Detect which cell encompasses the target text, then output its [X, Y] center coordinate. 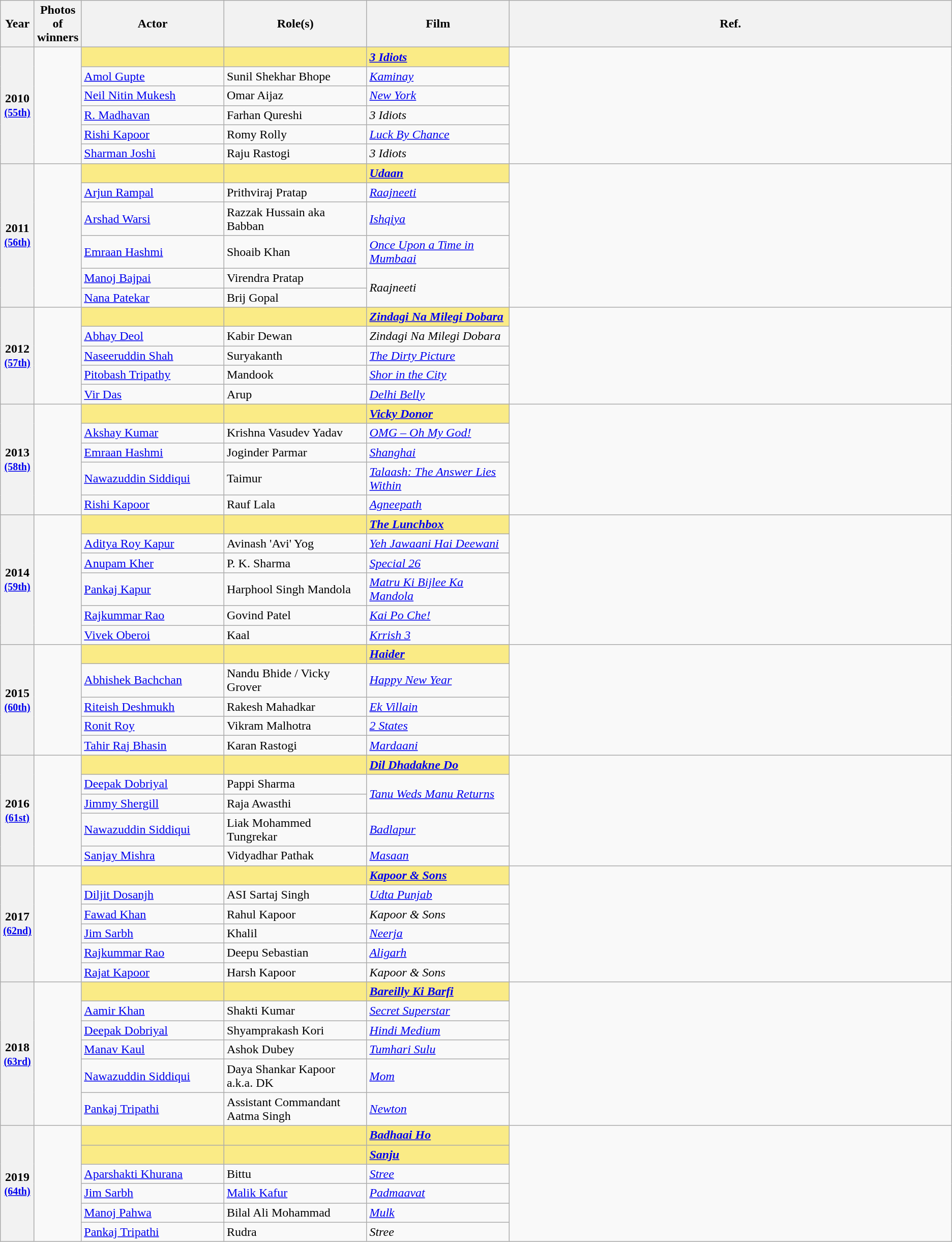
Avinash 'Avi' Yog [295, 543]
Farhan Qureshi [295, 115]
Sanjay Mishra [153, 856]
Razzak Hussain aka Babban [295, 219]
Aamir Khan [153, 1011]
Bilal Ali Mohammad [295, 1212]
Suryakanth [295, 356]
Rakesh Mahadkar [295, 707]
Luck By Chance [438, 134]
Assistant Commandant Aatma Singh [295, 1109]
Liak Mohammed Tungrekar [295, 829]
Pappi Sharma [295, 784]
Manav Kaul [153, 1050]
Pitobash Tripathy [153, 375]
Special 26 [438, 563]
2 States [438, 726]
Aparshakti Khurana [153, 1174]
Deepu Sebastian [295, 952]
Vivek Oberoi [153, 634]
Arup [295, 394]
Mardaani [438, 745]
Krrish 3 [438, 634]
Diljit Dosanjh [153, 894]
Ishqiya [438, 219]
Riteish Deshmukh [153, 707]
Mulk [438, 1212]
Delhi Belly [438, 394]
P. K. Sharma [295, 563]
Ronit Roy [153, 726]
Yeh Jawaani Hai Deewani [438, 543]
Agneepath [438, 505]
Rudra [295, 1232]
Neerja [438, 933]
Virendra Pratap [295, 278]
Karan Rastogi [295, 745]
Amol Gupte [153, 76]
2014 (59th) [17, 579]
Harphool Singh Mandola [295, 589]
Dil Dhadakne Do [438, 765]
2017 (62nd) [17, 923]
Arjun Rampal [153, 192]
Shanghai [438, 452]
Malik Kafur [295, 1193]
2013 (58th) [17, 459]
Hindi Medium [438, 1030]
2018 (63rd) [17, 1054]
Newton [438, 1109]
Nana Patekar [153, 298]
Ref. [730, 24]
Aditya Roy Kapur [153, 543]
Photos of winners [57, 24]
Jimmy Shergill [153, 803]
The Lunchbox [438, 524]
Shor in the City [438, 375]
Omar Aijaz [295, 96]
Masaan [438, 856]
Fawad Khan [153, 914]
Brij Gopal [295, 298]
Matru Ki Bijlee Ka Mandola [438, 589]
Manoj Bajpai [153, 278]
The Dirty Picture [438, 356]
Haider [438, 654]
Harsh Kapoor [295, 972]
Secret Superstar [438, 1011]
Rahul Kapoor [295, 914]
Vikram Malhotra [295, 726]
Shakti Kumar [295, 1011]
Naseeruddin Shah [153, 356]
Taimur [295, 478]
Tahir Raj Bhasin [153, 745]
Shyamprakash Kori [295, 1030]
Once Upon a Time in Mumbaai [438, 251]
Happy New Year [438, 681]
2015 (60th) [17, 700]
Vidyadhar Pathak [295, 856]
Bittu [295, 1174]
Raju Rastogi [295, 154]
Vicky Donor [438, 414]
Akshay Kumar [153, 433]
Romy Rolly [295, 134]
Ek Villain [438, 707]
Abhishek Bachchan [153, 681]
Daya Shankar Kapoor a.k.a. DK [295, 1076]
Sharman Joshi [153, 154]
Arshad Warsi [153, 219]
Sanju [438, 1154]
Pankaj Kapur [153, 589]
Vir Das [153, 394]
Rajat Kapoor [153, 972]
OMG – Oh My God! [438, 433]
Badhaai Ho [438, 1135]
Actor [153, 24]
Udta Punjab [438, 894]
ASI Sartaj Singh [295, 894]
Joginder Parmar [295, 452]
Badlapur [438, 829]
Mom [438, 1076]
Bareilly Ki Barfi [438, 992]
Abhay Deol [153, 336]
Krishna Vasudev Yadav [295, 433]
Govind Patel [295, 615]
Neil Nitin Mukesh [153, 96]
Role(s) [295, 24]
Talaash: The Answer Lies Within [438, 478]
2019 (64th) [17, 1183]
Ashok Dubey [295, 1050]
Shoaib Khan [295, 251]
Aligarh [438, 952]
Year [17, 24]
2010 (55th) [17, 105]
Khalil [295, 933]
Prithviraj Pratap [295, 192]
Raja Awasthi [295, 803]
Manoj Pahwa [153, 1212]
2012 (57th) [17, 356]
Kabir Dewan [295, 336]
R. Madhavan [153, 115]
Sunil Shekhar Bhope [295, 76]
2011 (56th) [17, 235]
Film [438, 24]
Kaal [295, 634]
Kai Po Che! [438, 615]
Tumhari Sulu [438, 1050]
Nandu Bhide / Vicky Grover [295, 681]
New York [438, 96]
Udaan [438, 173]
Mandook [295, 375]
2016 (61st) [17, 810]
Anupam Kher [153, 563]
Tanu Weds Manu Returns [438, 794]
Rauf Lala [295, 505]
Kaminay [438, 76]
Padmaavat [438, 1193]
